Identify which cell holds the provided text, then report its (x, y) central coordinate. 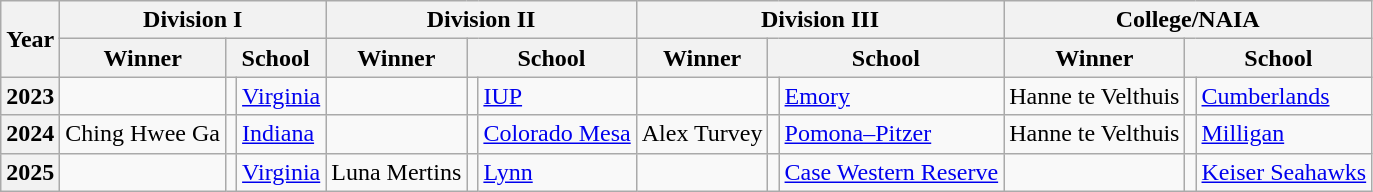
Cumberlands (1284, 96)
Indiana (282, 134)
2025 (30, 172)
2024 (30, 134)
2023 (30, 96)
IUP (557, 96)
Case Western Reserve (892, 172)
Emory (892, 96)
Year (30, 39)
Alex Turvey (702, 134)
Keiser Seahawks (1284, 172)
Luna Mertins (396, 172)
Division III (820, 20)
Division I (193, 20)
Ching Hwee Ga (143, 134)
Lynn (557, 172)
College/NAIA (1188, 20)
Colorado Mesa (557, 134)
Division II (481, 20)
Pomona–Pitzer (892, 134)
Milligan (1284, 134)
